Return (X, Y) of the center of cell containing provided text 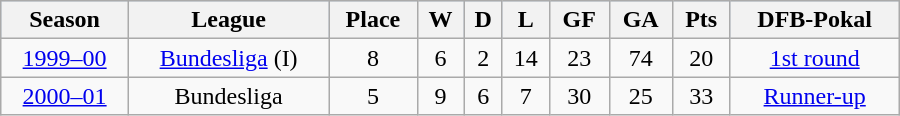
GF (579, 20)
D (483, 20)
L (526, 20)
GA (640, 20)
W (440, 20)
74 (640, 58)
20 (701, 58)
9 (440, 96)
1st round (814, 58)
Season (65, 20)
Pts (701, 20)
2 (483, 58)
2000–01 (65, 96)
Bundesliga (228, 96)
25 (640, 96)
14 (526, 58)
DFB-Pokal (814, 20)
Place (373, 20)
League (228, 20)
8 (373, 58)
5 (373, 96)
23 (579, 58)
Runner-up (814, 96)
1999–00 (65, 58)
7 (526, 96)
33 (701, 96)
30 (579, 96)
Bundesliga (I) (228, 58)
